Capture the cell that displays the provided text and extract its (X, Y) central coordinate. 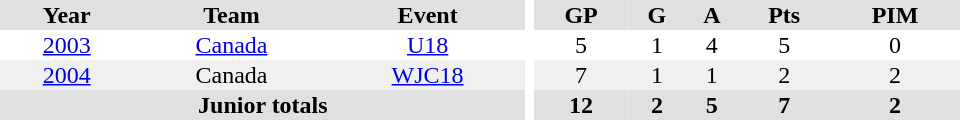
0 (895, 45)
Team (231, 15)
Event (428, 15)
2004 (66, 75)
Pts (784, 15)
Junior totals (263, 105)
U18 (428, 45)
A (712, 15)
12 (582, 105)
WJC18 (428, 75)
G (658, 15)
PIM (895, 15)
4 (712, 45)
GP (582, 15)
2003 (66, 45)
Year (66, 15)
